Return [X, Y] of the center of cell containing provided text 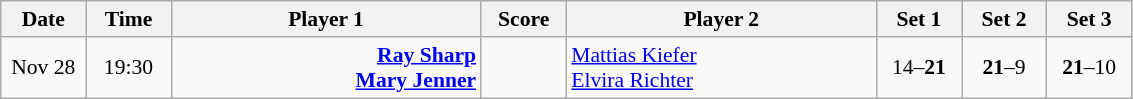
Player 2 [721, 19]
Time [128, 19]
Set 1 [918, 19]
Mattias Kiefer Elvira Richter [721, 68]
Set 2 [1004, 19]
Score [524, 19]
Date [44, 19]
19:30 [128, 68]
21–9 [1004, 68]
21–10 [1090, 68]
14–21 [918, 68]
Player 1 [326, 19]
Ray Sharp Mary Jenner [326, 68]
Set 3 [1090, 19]
Nov 28 [44, 68]
